Find where the given text appears and provide that cell's center as [x, y] coordinate. 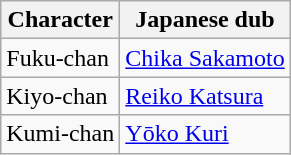
Character [60, 20]
Kiyo-chan [60, 96]
Yōko Kuri [205, 134]
Kumi-chan [60, 134]
Fuku-chan [60, 58]
Japanese dub [205, 20]
Chika Sakamoto [205, 58]
Reiko Katsura [205, 96]
